Locate the cell with the specified text and output its [x, y] center coordinate. 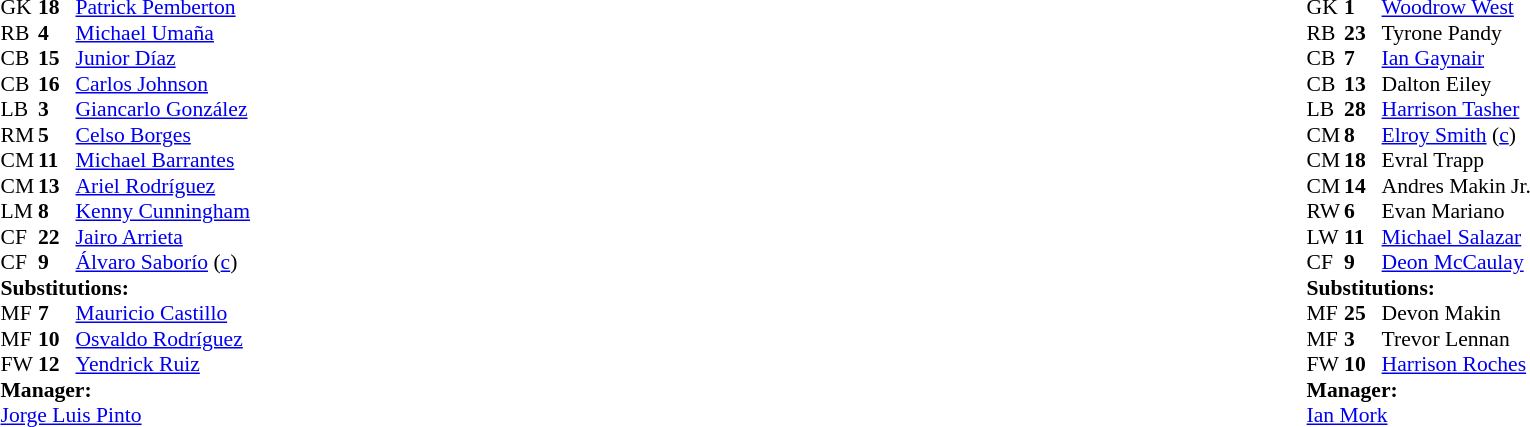
Osvaldo Rodríguez [163, 339]
5 [57, 135]
Manager: [124, 390]
Jairo Arrieta [163, 237]
Álvaro Saborío (c) [163, 263]
Michael Barrantes [163, 161]
RW [1326, 211]
18 [1363, 161]
Yendrick Ruiz [163, 365]
Ariel Rodríguez [163, 186]
28 [1363, 109]
Substitutions: [124, 288]
LM [19, 211]
16 [57, 84]
Mauricio Castillo [163, 313]
Giancarlo González [163, 109]
RM [19, 135]
Junior Díaz [163, 59]
14 [1363, 186]
15 [57, 59]
LW [1326, 237]
6 [1363, 211]
22 [57, 237]
Carlos Johnson [163, 84]
23 [1363, 33]
4 [57, 33]
25 [1363, 313]
Kenny Cunningham [163, 211]
Michael Umaña [163, 33]
12 [57, 365]
Celso Borges [163, 135]
